Pinpoint the cell where the given text exists, returning its (x, y) midpoint coordinate. 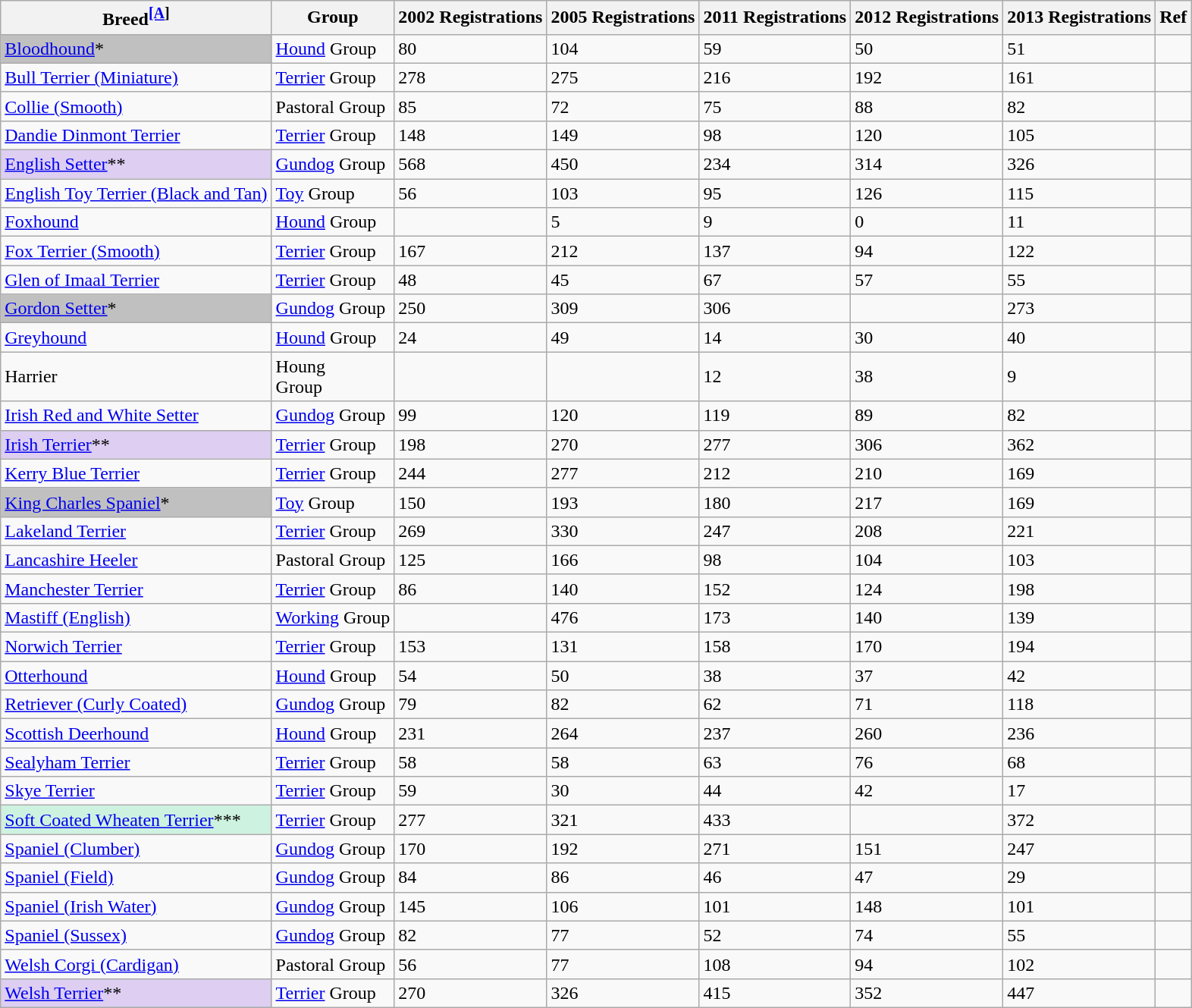
Sealyham Terrier (136, 762)
137 (775, 251)
71 (927, 705)
250 (470, 309)
139 (1080, 617)
37 (927, 676)
193 (623, 502)
131 (623, 647)
52 (775, 935)
161 (1080, 77)
89 (927, 416)
Soft Coated Wheaten Terrier*** (136, 820)
14 (775, 338)
210 (927, 473)
29 (1080, 878)
271 (775, 849)
Welsh Corgi (Cardigan) (136, 964)
450 (623, 165)
166 (623, 560)
149 (623, 135)
English Setter** (136, 165)
275 (623, 77)
47 (927, 878)
167 (470, 251)
105 (1080, 135)
264 (623, 733)
74 (927, 935)
476 (623, 617)
2005 Registrations (623, 18)
234 (775, 165)
Dandie Dinmont Terrier (136, 135)
330 (623, 531)
Lakeland Terrier (136, 531)
Spaniel (Clumber) (136, 849)
40 (1080, 338)
217 (927, 502)
231 (470, 733)
Foxhound (136, 222)
Irish Red and White Setter (136, 416)
Skye Terrier (136, 791)
278 (470, 77)
Irish Terrier** (136, 444)
Breed[A] (136, 18)
51 (1080, 49)
102 (1080, 964)
221 (1080, 531)
Lancashire Heeler (136, 560)
152 (775, 589)
76 (927, 762)
Spaniel (Sussex) (136, 935)
2011 Registrations (775, 18)
106 (623, 906)
108 (775, 964)
119 (775, 416)
309 (623, 309)
180 (775, 502)
67 (775, 280)
150 (470, 502)
118 (1080, 705)
Manchester Terrier (136, 589)
75 (775, 106)
Harrier (136, 376)
11 (1080, 222)
63 (775, 762)
Fox Terrier (Smooth) (136, 251)
2012 Registrations (927, 18)
362 (1080, 444)
Greyhound (136, 338)
415 (775, 993)
447 (1080, 993)
17 (1080, 791)
158 (775, 647)
260 (927, 733)
80 (470, 49)
72 (623, 106)
84 (470, 878)
Bloodhound* (136, 49)
Collie (Smooth) (136, 106)
12 (775, 376)
49 (623, 338)
Welsh Terrier** (136, 993)
46 (775, 878)
Glen of Imaal Terrier (136, 280)
126 (927, 193)
Mastiff (English) (136, 617)
194 (1080, 647)
124 (927, 589)
122 (1080, 251)
King Charles Spaniel* (136, 502)
237 (775, 733)
Group (333, 18)
44 (775, 791)
244 (470, 473)
HoungGroup (333, 376)
273 (1080, 309)
372 (1080, 820)
236 (1080, 733)
145 (470, 906)
2013 Registrations (1080, 18)
88 (927, 106)
Otterhound (136, 676)
95 (775, 193)
79 (470, 705)
2002 Registrations (470, 18)
115 (1080, 193)
352 (927, 993)
568 (470, 165)
216 (775, 77)
24 (470, 338)
Bull Terrier (Miniature) (136, 77)
153 (470, 647)
Gordon Setter* (136, 309)
Scottish Deerhound (136, 733)
125 (470, 560)
54 (470, 676)
Spaniel (Field) (136, 878)
57 (927, 280)
Norwich Terrier (136, 647)
62 (775, 705)
45 (623, 280)
151 (927, 849)
85 (470, 106)
269 (470, 531)
5 (623, 222)
208 (927, 531)
314 (927, 165)
English Toy Terrier (Black and Tan) (136, 193)
Ref (1174, 18)
Working Group (333, 617)
321 (623, 820)
68 (1080, 762)
0 (927, 222)
Retriever (Curly Coated) (136, 705)
99 (470, 416)
48 (470, 280)
Kerry Blue Terrier (136, 473)
173 (775, 617)
433 (775, 820)
Spaniel (Irish Water) (136, 906)
